Output the [x, y] coordinate of the center of the cell containing the given text.  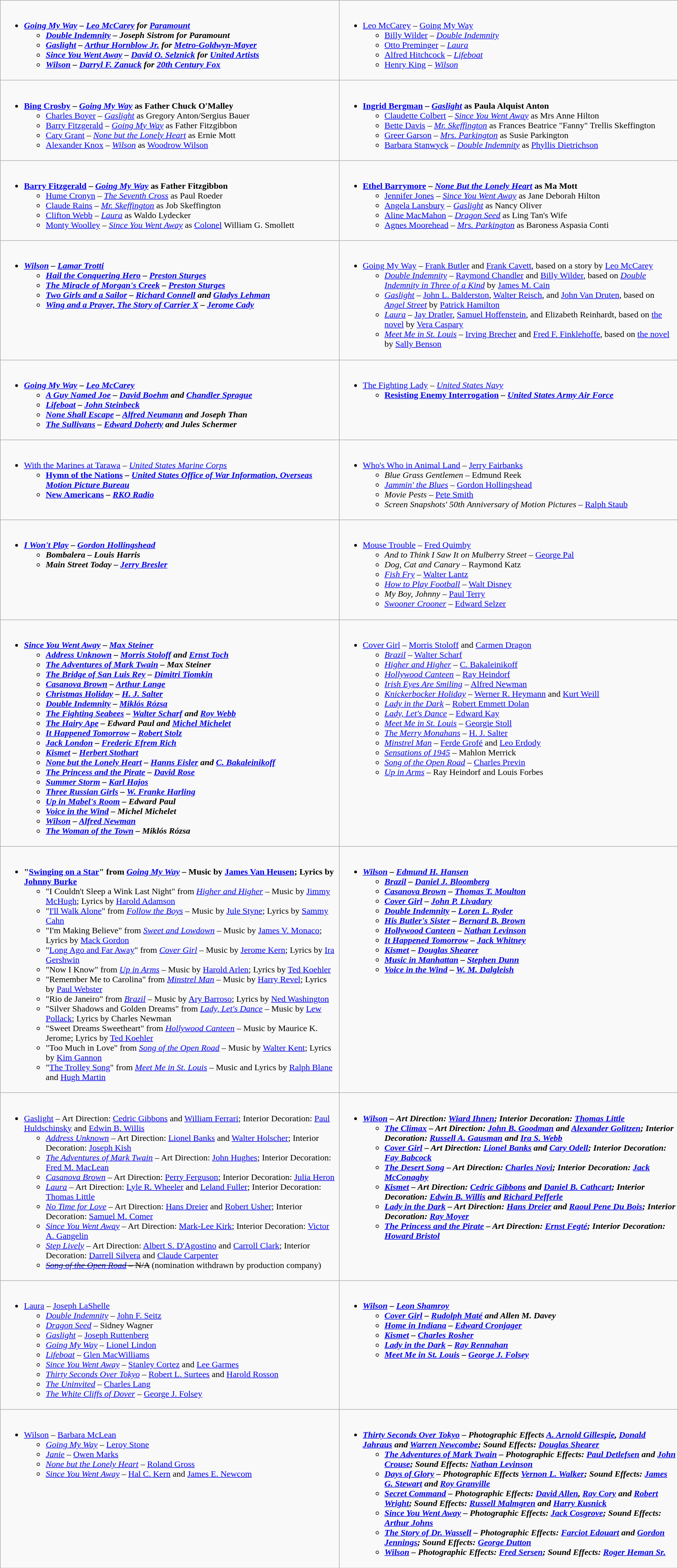
I Won't Play – Gordon HollingsheadBombalera – Louis HarrisMain Street Today – Jerry Bresler [169, 570]
Leo McCarey – Going My WayBilly Wilder – Double IndemnityOtto Preminger – LauraAlfred Hitchcock – Lifeboat Henry King – Wilson [508, 41]
The Fighting Lady – United States NavyResisting Enemy Interrogation – United States Army Air Force [508, 400]
